For the text-containing cell, return its midpoint in [x, y] coordinate format. 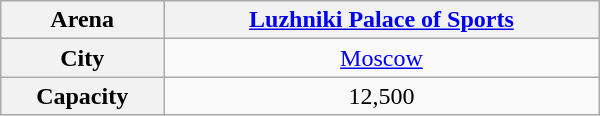
Moscow [382, 58]
Arena [82, 20]
City [82, 58]
Capacity [82, 96]
Luzhniki Palace of Sports [382, 20]
12,500 [382, 96]
